Provide the (X, Y) coordinate of the cell's center where the given text is located.  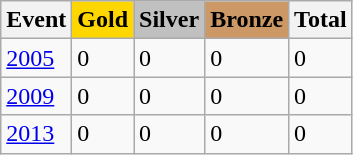
Event (36, 20)
2009 (36, 96)
Silver (170, 20)
2013 (36, 134)
Bronze (247, 20)
2005 (36, 58)
Total (321, 20)
Gold (103, 20)
